Return [x, y] of the center of cell containing provided text 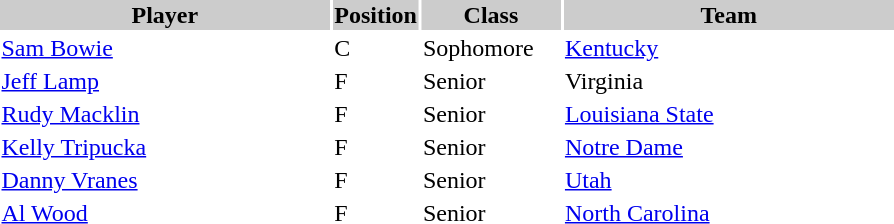
Utah [728, 180]
Kentucky [728, 48]
Position [376, 15]
Team [728, 15]
Danny Vranes [165, 180]
Rudy Macklin [165, 114]
Louisiana State [728, 114]
Sophomore [490, 48]
C [376, 48]
Player [165, 15]
Sam Bowie [165, 48]
Notre Dame [728, 147]
Kelly Tripucka [165, 147]
Virginia [728, 81]
Class [490, 15]
Jeff Lamp [165, 81]
